Return (X, Y) of the center of cell containing provided text 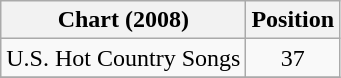
Position (293, 20)
U.S. Hot Country Songs (124, 58)
37 (293, 58)
Chart (2008) (124, 20)
